Provide the [x, y] coordinate of the cell's center where the given text is located.  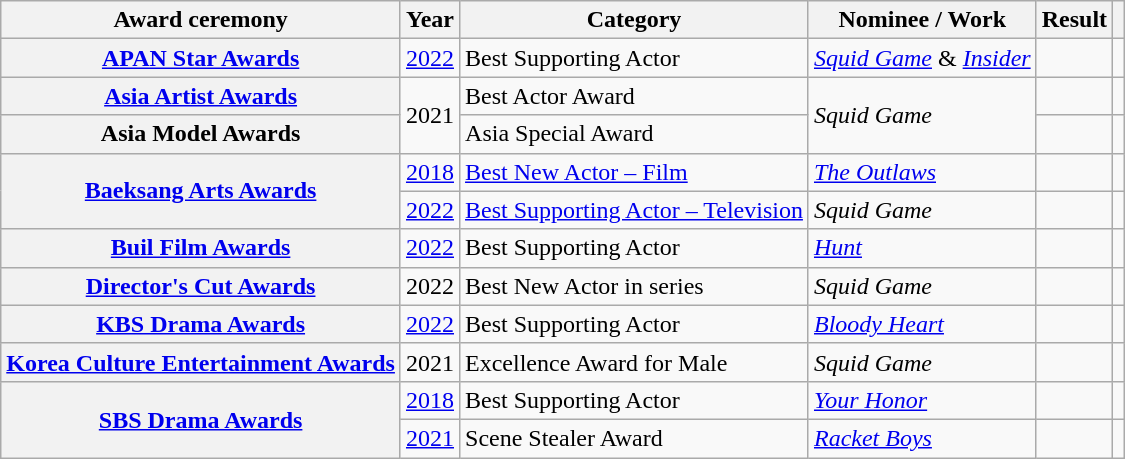
Best New Actor – Film [634, 172]
Hunt [922, 248]
Category [634, 20]
Excellence Award for Male [634, 362]
Best Supporting Actor – Television [634, 210]
Squid Game & Insider [922, 58]
Scene Stealer Award [634, 438]
APAN Star Awards [201, 58]
Baeksang Arts Awards [201, 191]
Buil Film Awards [201, 248]
Award ceremony [201, 20]
Asia Model Awards [201, 134]
Korea Culture Entertainment Awards [201, 362]
Best Actor Award [634, 96]
Best New Actor in series [634, 286]
Director's Cut Awards [201, 286]
SBS Drama Awards [201, 419]
KBS Drama Awards [201, 324]
Racket Boys [922, 438]
Nominee / Work [922, 20]
Year [430, 20]
Result [1074, 20]
Bloody Heart [922, 324]
Asia Special Award [634, 134]
The Outlaws [922, 172]
Asia Artist Awards [201, 96]
Your Honor [922, 400]
